Find where the given text appears and provide that cell's center as (X, Y) coordinate. 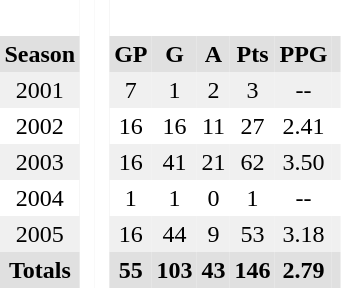
2.79 (304, 270)
2001 (40, 90)
62 (252, 162)
9 (214, 234)
3.18 (304, 234)
2004 (40, 198)
3.50 (304, 162)
Season (40, 54)
2003 (40, 162)
7 (131, 90)
53 (252, 234)
27 (252, 126)
2002 (40, 126)
2.41 (304, 126)
21 (214, 162)
41 (174, 162)
146 (252, 270)
11 (214, 126)
G (174, 54)
GP (131, 54)
3 (252, 90)
103 (174, 270)
PPG (304, 54)
55 (131, 270)
Totals (40, 270)
43 (214, 270)
2005 (40, 234)
A (214, 54)
2 (214, 90)
Pts (252, 54)
0 (214, 198)
44 (174, 234)
